From the cell containing the given text, extract its center point as [X, Y] coordinate. 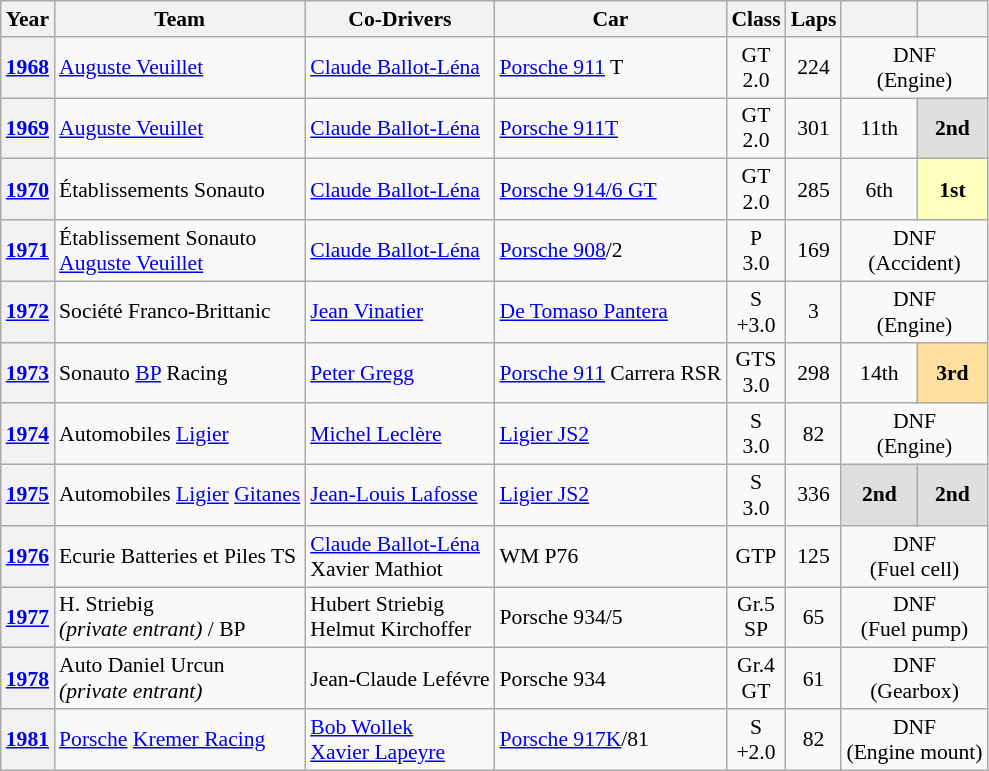
125 [814, 556]
65 [814, 618]
Porsche 934 [611, 678]
DNF(Fuel cell) [914, 556]
Ecurie Batteries et Piles TS [180, 556]
Jean Vinatier [400, 312]
Co-Drivers [400, 19]
Year [28, 19]
336 [814, 496]
Porsche 911T [611, 128]
285 [814, 190]
3 [814, 312]
WM P76 [611, 556]
Class [756, 19]
1st [952, 190]
Jean-Claude Lefévre [400, 678]
1973 [28, 372]
11th [879, 128]
Porsche 911 T [611, 68]
Sonauto BP Racing [180, 372]
3rd [952, 372]
DNF(Gearbox) [914, 678]
298 [814, 372]
1981 [28, 740]
Gr.4GT [756, 678]
Jean-Louis Lafosse [400, 496]
301 [814, 128]
Établissement Sonauto Auguste Veuillet [180, 250]
Porsche 911 Carrera RSR [611, 372]
Porsche 934/5 [611, 618]
Porsche 908/2 [611, 250]
Claude Ballot-Léna Xavier Mathiot [400, 556]
Automobiles Ligier [180, 434]
169 [814, 250]
Car [611, 19]
S+2.0 [756, 740]
Gr.5SP [756, 618]
GTS3.0 [756, 372]
1974 [28, 434]
P3.0 [756, 250]
14th [879, 372]
1976 [28, 556]
1970 [28, 190]
1971 [28, 250]
De Tomaso Pantera [611, 312]
1978 [28, 678]
Hubert Striebig Helmut Kirchoffer [400, 618]
Automobiles Ligier Gitanes [180, 496]
224 [814, 68]
Société Franco-Brittanic [180, 312]
GTP [756, 556]
H. Striebig(private entrant) / BP [180, 618]
Peter Gregg [400, 372]
Michel Leclère [400, 434]
Porsche 917K/81 [611, 740]
61 [814, 678]
DNF(Fuel pump) [914, 618]
DNF(Accident) [914, 250]
1975 [28, 496]
Établissements Sonauto [180, 190]
Team [180, 19]
Porsche Kremer Racing [180, 740]
S+3.0 [756, 312]
Porsche 914/6 GT [611, 190]
Auto Daniel Urcun(private entrant) [180, 678]
Laps [814, 19]
1968 [28, 68]
DNF(Engine mount) [914, 740]
1972 [28, 312]
1977 [28, 618]
1969 [28, 128]
Bob Wollek Xavier Lapeyre [400, 740]
6th [879, 190]
